Return the (x, y) coordinate for the center point of the cell that contains the specified text.  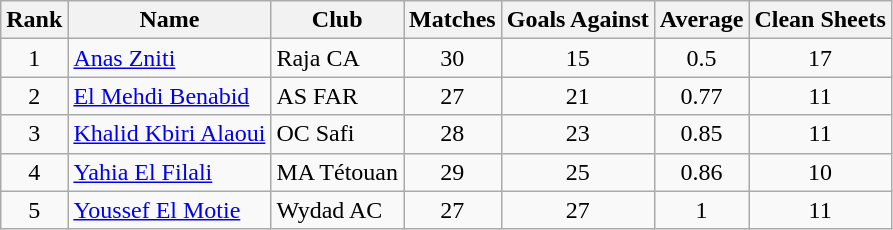
Matches (453, 20)
Anas Zniti (170, 58)
5 (34, 210)
2 (34, 96)
23 (578, 134)
25 (578, 172)
30 (453, 58)
10 (820, 172)
Yahia El Filali (170, 172)
15 (578, 58)
0.5 (702, 58)
Clean Sheets (820, 20)
4 (34, 172)
Average (702, 20)
Rank (34, 20)
0.77 (702, 96)
29 (453, 172)
AS FAR (338, 96)
El Mehdi Benabid (170, 96)
28 (453, 134)
MA Tétouan (338, 172)
Goals Against (578, 20)
17 (820, 58)
Khalid Kbiri Alaoui (170, 134)
Name (170, 20)
OC Safi (338, 134)
0.85 (702, 134)
Wydad AC (338, 210)
21 (578, 96)
Youssef El Motie (170, 210)
0.86 (702, 172)
Raja CA (338, 58)
Club (338, 20)
3 (34, 134)
